For the text-containing cell, return its midpoint in [x, y] coordinate format. 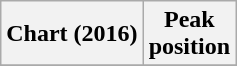
Peakposition [189, 34]
Chart (2016) [72, 34]
